Determine the [X, Y] coordinate at the center of the cell enclosing the given text.  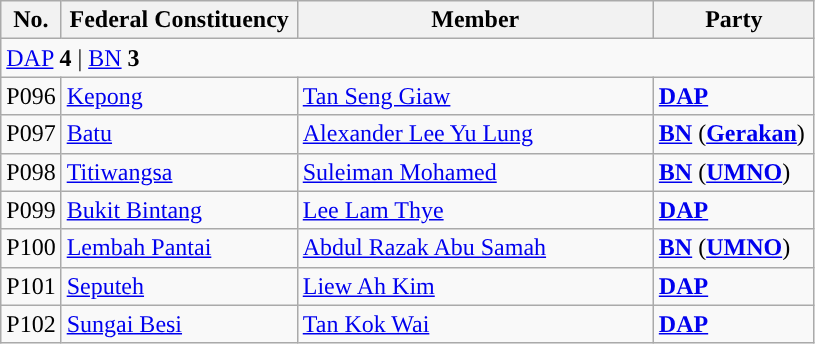
P100 [31, 248]
Bukit Bintang [179, 210]
Abdul Razak Abu Samah [475, 248]
No. [31, 20]
Suleiman Mohamed [475, 172]
P098 [31, 172]
Tan Kok Wai [475, 324]
BN (Gerakan) [734, 134]
Titiwangsa [179, 172]
Alexander Lee Yu Lung [475, 134]
Liew Ah Kim [475, 286]
Lee Lam Thye [475, 210]
Tan Seng Giaw [475, 96]
P101 [31, 286]
Lembah Pantai [179, 248]
P099 [31, 210]
Kepong [179, 96]
Sungai Besi [179, 324]
Party [734, 20]
Member [475, 20]
DAP 4 | BN 3 [408, 58]
P097 [31, 134]
Seputeh [179, 286]
Batu [179, 134]
P096 [31, 96]
P102 [31, 324]
Federal Constituency [179, 20]
